Pinpoint the cell where the given text exists, returning its [X, Y] midpoint coordinate. 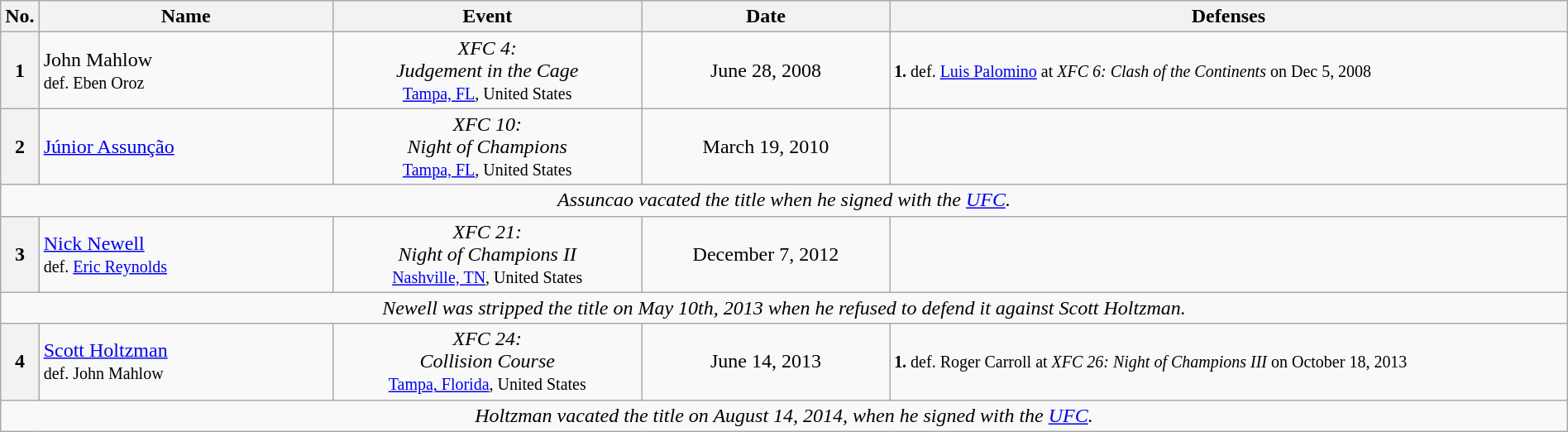
XFC 10:Night of ChampionsTampa, FL, United States [487, 146]
1. def. Luis Palomino at XFC 6: Clash of the Continents on Dec 5, 2008 [1229, 70]
4 [20, 362]
June 28, 2008 [766, 70]
Holtzman vacated the title on August 14, 2014, when he signed with the UFC. [784, 415]
No. [20, 17]
Name [185, 17]
Newell was stripped the title on May 10th, 2013 when he refused to defend it against Scott Holtzman. [784, 308]
2 [20, 146]
Assuncao vacated the title when he signed with the UFC. [784, 200]
Event [487, 17]
June 14, 2013 [766, 362]
March 19, 2010 [766, 146]
December 7, 2012 [766, 254]
1. def. Roger Carroll at XFC 26: Night of Champions III on October 18, 2013 [1229, 362]
Júnior Assunção [185, 146]
XFC 24:Collision CourseTampa, Florida, United States [487, 362]
XFC 4:Judgement in the CageTampa, FL, United States [487, 70]
Nick Newelldef. Eric Reynolds [185, 254]
3 [20, 254]
1 [20, 70]
Defenses [1229, 17]
XFC 21:Night of Champions IINashville, TN, United States [487, 254]
Scott Holtzmandef. John Mahlow [185, 362]
Date [766, 17]
John Mahlowdef. Eben Oroz [185, 70]
